For the text-containing cell, return its midpoint in (x, y) coordinate format. 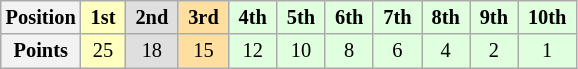
15 (203, 51)
25 (104, 51)
8 (349, 51)
2nd (152, 17)
4th (253, 17)
10th (547, 17)
8th (446, 17)
6 (397, 51)
9th (494, 17)
1 (547, 51)
Points (41, 51)
7th (397, 17)
2 (494, 51)
3rd (203, 17)
18 (152, 51)
1st (104, 17)
4 (446, 51)
12 (253, 51)
10 (301, 51)
Position (41, 17)
6th (349, 17)
5th (301, 17)
